For the text-containing cell, return its midpoint in (x, y) coordinate format. 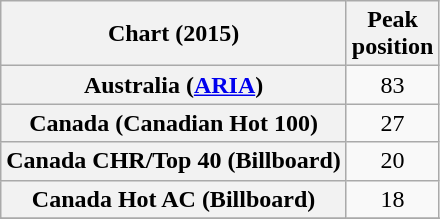
Canada (Canadian Hot 100) (174, 123)
Canada CHR/Top 40 (Billboard) (174, 161)
27 (392, 123)
Canada Hot AC (Billboard) (174, 199)
18 (392, 199)
Chart (2015) (174, 34)
83 (392, 85)
20 (392, 161)
Peakposition (392, 34)
Australia (ARIA) (174, 85)
